Capture the cell that displays the provided text and extract its [X, Y] central coordinate. 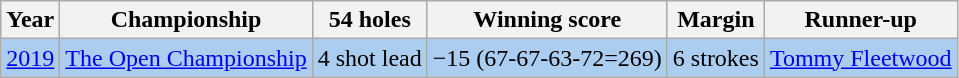
Winning score [547, 20]
The Open Championship [186, 58]
Year [30, 20]
Margin [716, 20]
54 holes [370, 20]
2019 [30, 58]
6 strokes [716, 58]
Tommy Fleetwood [860, 58]
−15 (67-67-63-72=269) [547, 58]
4 shot lead [370, 58]
Championship [186, 20]
Runner-up [860, 20]
